Return [X, Y] of the center of cell containing provided text 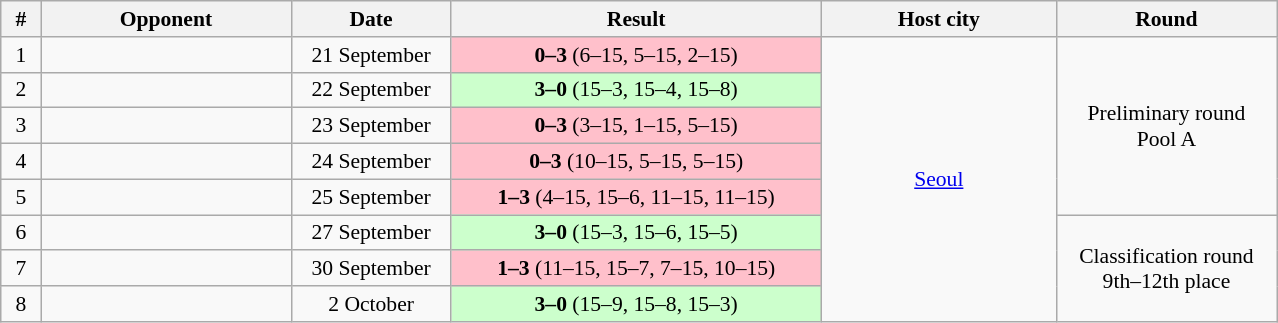
22 September [371, 90]
0–3 (3–15, 1–15, 5–15) [636, 126]
Classification round9th–12th place [1166, 268]
30 September [371, 269]
27 September [371, 233]
5 [21, 197]
8 [21, 304]
# [21, 19]
21 September [371, 55]
Round [1166, 19]
2 October [371, 304]
0–3 (6–15, 5–15, 2–15) [636, 55]
Host city [938, 19]
25 September [371, 197]
6 [21, 233]
1 [21, 55]
Opponent [166, 19]
24 September [371, 162]
23 September [371, 126]
Result [636, 19]
3–0 (15–3, 15–6, 15–5) [636, 233]
1–3 (11–15, 15–7, 7–15, 10–15) [636, 269]
0–3 (10–15, 5–15, 5–15) [636, 162]
Preliminary roundPool A [1166, 126]
3–0 (15–3, 15–4, 15–8) [636, 90]
Seoul [938, 180]
3–0 (15–9, 15–8, 15–3) [636, 304]
1–3 (4–15, 15–6, 11–15, 11–15) [636, 197]
3 [21, 126]
Date [371, 19]
2 [21, 90]
4 [21, 162]
7 [21, 269]
